Locate the cell with the specified text and output its [x, y] center coordinate. 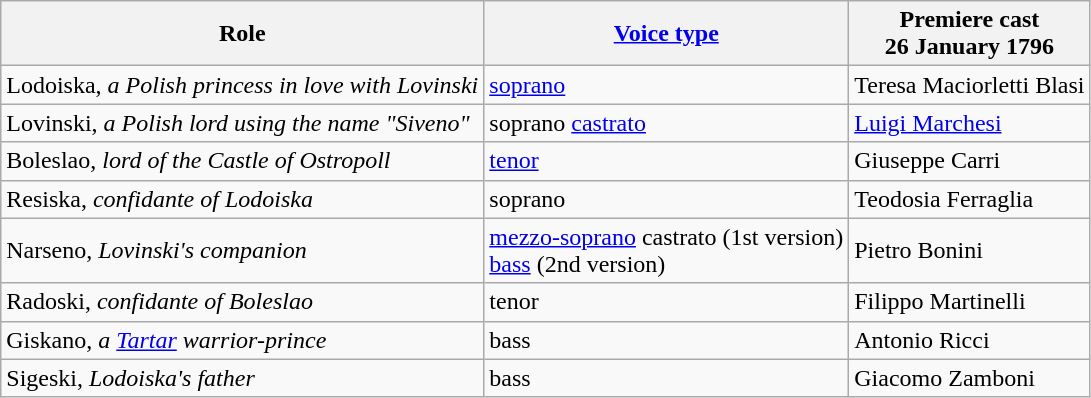
Giuseppe Carri [970, 161]
Giskano, a Tartar warrior-prince [242, 340]
soprano castrato [666, 123]
Radoski, confidante of Boleslao [242, 302]
Antonio Ricci [970, 340]
Narseno, Lovinski's companion [242, 250]
Premiere cast26 January 1796 [970, 34]
Boleslao, lord of the Castle of Ostropoll [242, 161]
Filippo Martinelli [970, 302]
Teresa Maciorletti Blasi [970, 85]
Sigeski, Lodoiska's father [242, 378]
Voice type [666, 34]
Luigi Marchesi [970, 123]
Role [242, 34]
Resiska, confidante of Lodoiska [242, 199]
Giacomo Zamboni [970, 378]
mezzo-soprano castrato (1st version)bass (2nd version) [666, 250]
Teodosia Ferraglia [970, 199]
Lodoiska, a Polish princess in love with Lovinski [242, 85]
Lovinski, a Polish lord using the name "Siveno" [242, 123]
Pietro Bonini [970, 250]
